Locate the cell with the specified text and output its [X, Y] center coordinate. 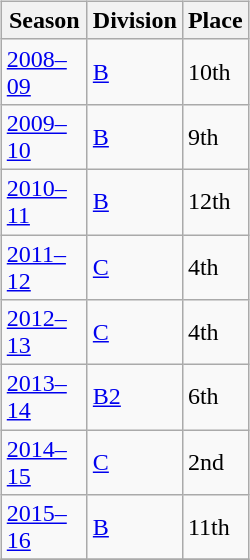
6th [215, 398]
2009–10 [44, 136]
2012–13 [44, 332]
2015–16 [44, 528]
12th [215, 202]
2013–14 [44, 398]
2011–12 [44, 266]
10th [215, 72]
Place [215, 20]
Division [134, 20]
2014–15 [44, 462]
9th [215, 136]
2008–09 [44, 72]
2nd [215, 462]
B2 [134, 398]
11th [215, 528]
Season [44, 20]
2010–11 [44, 202]
